Find where the given text appears and provide that cell's center as [X, Y] coordinate. 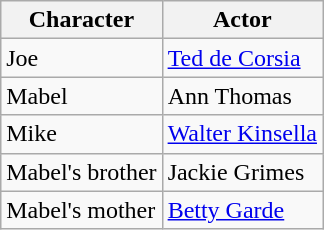
Ann Thomas [242, 96]
Walter Kinsella [242, 134]
Actor [242, 20]
Mabel's mother [82, 210]
Betty Garde [242, 210]
Jackie Grimes [242, 172]
Ted de Corsia [242, 58]
Mabel [82, 96]
Mike [82, 134]
Mabel's brother [82, 172]
Character [82, 20]
Joe [82, 58]
